Scan for the cell matching the given text and deliver its (X, Y) coordinate at center. 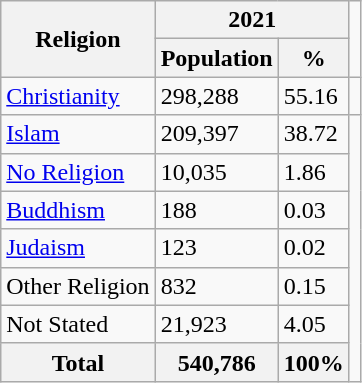
Other Religion (78, 286)
Total (78, 362)
298,288 (216, 96)
0.02 (314, 248)
38.72 (314, 134)
2021 (252, 20)
Population (216, 58)
0.03 (314, 210)
Islam (78, 134)
540,786 (216, 362)
21,923 (216, 324)
Not Stated (78, 324)
10,035 (216, 172)
No Religion (78, 172)
Christianity (78, 96)
188 (216, 210)
100% (314, 362)
123 (216, 248)
Judaism (78, 248)
4.05 (314, 324)
Religion (78, 39)
55.16 (314, 96)
1.86 (314, 172)
Buddhism (78, 210)
832 (216, 286)
209,397 (216, 134)
0.15 (314, 286)
% (314, 58)
